Identify which cell holds the provided text, then report its (x, y) central coordinate. 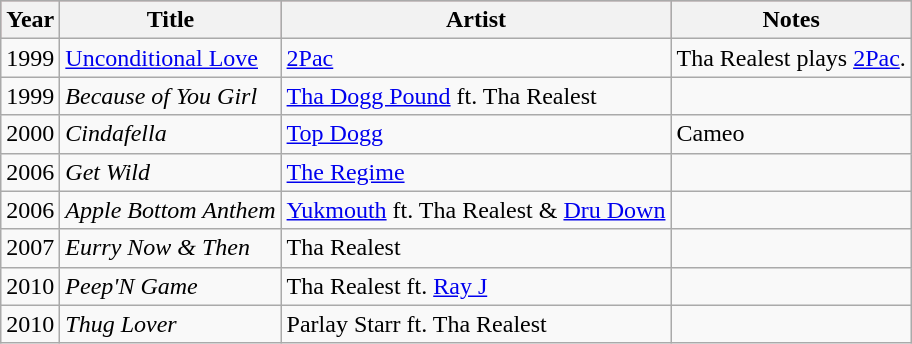
Because of You Girl (170, 96)
Artist (476, 20)
Unconditional Love (170, 58)
Cameo (791, 134)
Tha Dogg Pound ft. Tha Realest (476, 96)
Apple Bottom Anthem (170, 210)
Tha Realest ft. Ray J (476, 286)
Parlay Starr ft. Tha Realest (476, 324)
Year (30, 20)
Yukmouth ft. Tha Realest & Dru Down (476, 210)
The Regime (476, 172)
Tha Realest (476, 248)
Title (170, 20)
2000 (30, 134)
Eurry Now & Then (170, 248)
Get Wild (170, 172)
Thug Lover (170, 324)
Tha Realest plays 2Pac. (791, 58)
Cindafella (170, 134)
2007 (30, 248)
Notes (791, 20)
Peep'N Game (170, 286)
Top Dogg (476, 134)
2Pac (476, 58)
